Scan for the cell matching the given text and deliver its [x, y] coordinate at center. 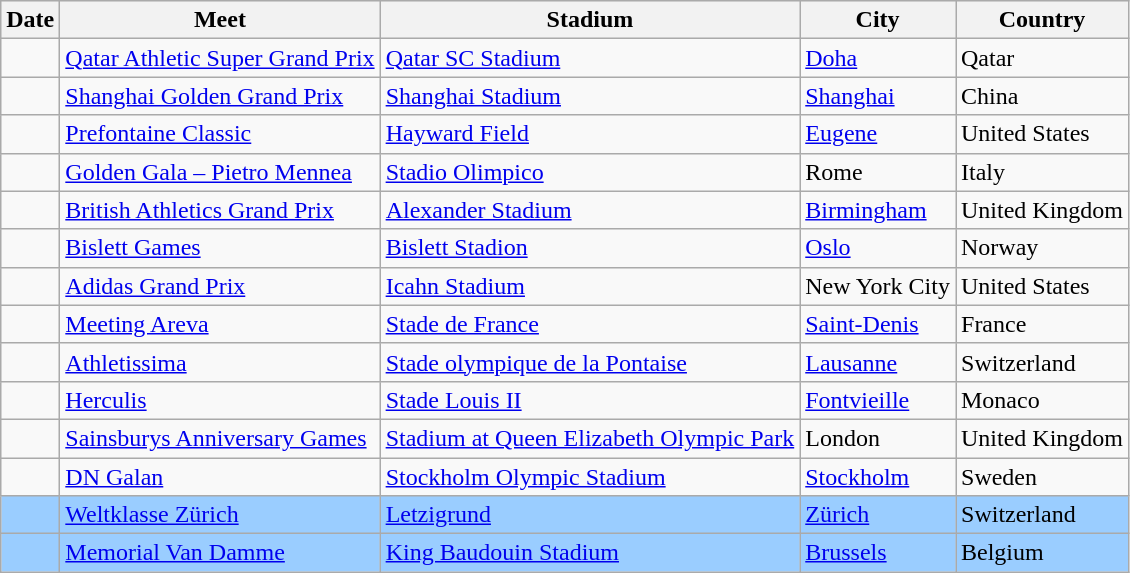
Stadium [590, 20]
Sweden [1042, 477]
Lausanne [878, 362]
Stadium at Queen Elizabeth Olympic Park [590, 438]
Monaco [1042, 400]
Prefontaine Classic [220, 134]
Athletissima [220, 362]
Doha [878, 58]
Norway [1042, 248]
Adidas Grand Prix [220, 286]
Qatar Athletic Super Grand Prix [220, 58]
Stockholm Olympic Stadium [590, 477]
King Baudouin Stadium [590, 553]
Eugene [878, 134]
Country [1042, 20]
Oslo [878, 248]
City [878, 20]
Shanghai Golden Grand Prix [220, 96]
Brussels [878, 553]
Bislett Games [220, 248]
Saint-Denis [878, 324]
Bislett Stadion [590, 248]
Golden Gala – Pietro Mennea [220, 172]
Icahn Stadium [590, 286]
Memorial Van Damme [220, 553]
Hayward Field [590, 134]
Italy [1042, 172]
Meeting Areva [220, 324]
Qatar [1042, 58]
London [878, 438]
Meet [220, 20]
Shanghai [878, 96]
Date [30, 20]
Zürich [878, 515]
Shanghai Stadium [590, 96]
New York City [878, 286]
Stockholm [878, 477]
Sainsburys Anniversary Games [220, 438]
British Athletics Grand Prix [220, 210]
Stade Louis II [590, 400]
Stade olympique de la Pontaise [590, 362]
Fontvieille [878, 400]
France [1042, 324]
Qatar SC Stadium [590, 58]
Stadio Olimpico [590, 172]
Stade de France [590, 324]
DN Galan [220, 477]
Rome [878, 172]
Letzigrund [590, 515]
Belgium [1042, 553]
China [1042, 96]
Alexander Stadium [590, 210]
Herculis [220, 400]
Weltklasse Zürich [220, 515]
Birmingham [878, 210]
